Determine the [X, Y] coordinate at the center of the cell enclosing the given text.  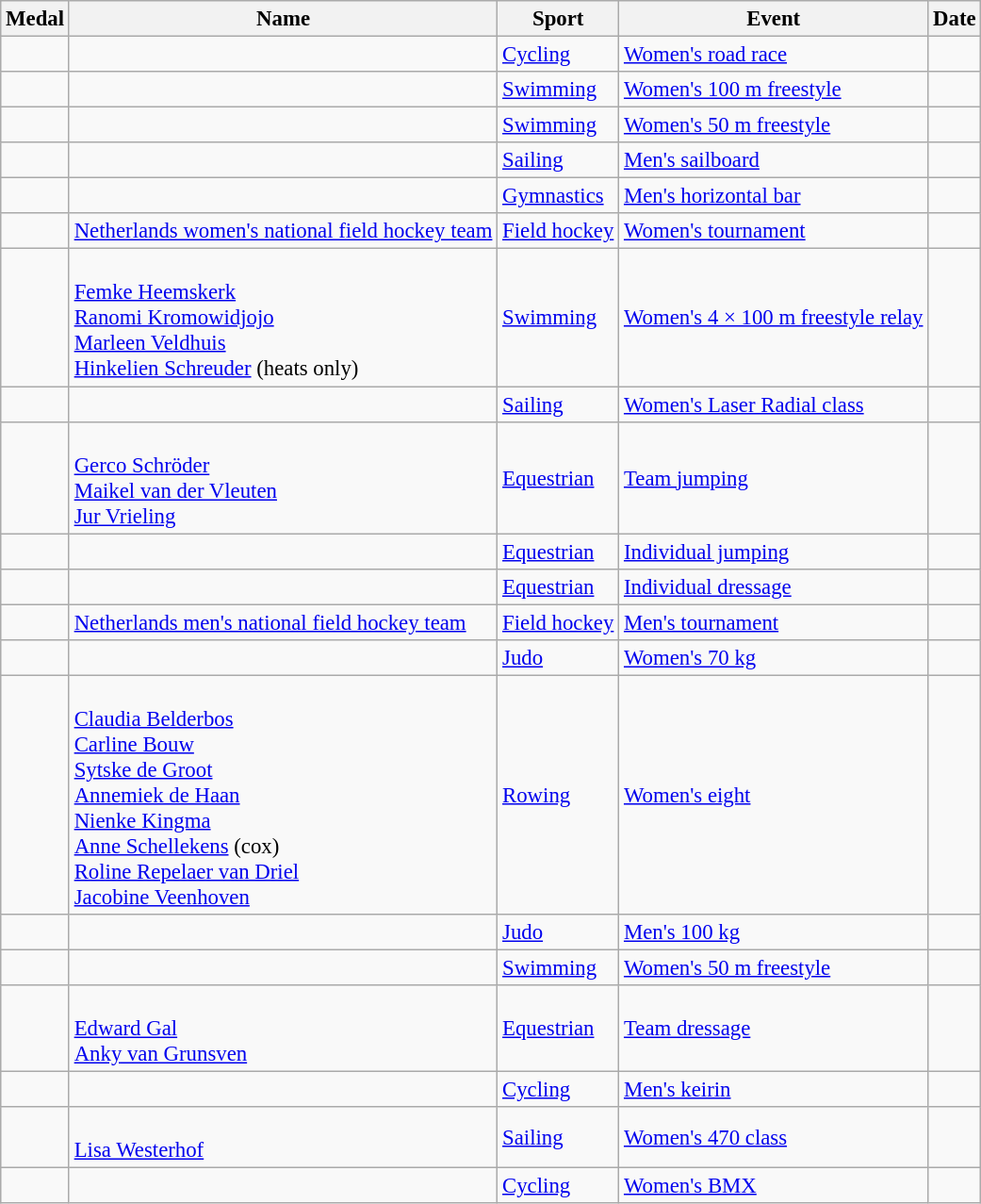
Event [774, 19]
Name [283, 19]
Date [955, 19]
Women's tournament [774, 231]
Women's road race [774, 55]
Women's 70 kg [774, 658]
Claudia BelderbosCarline BouwSytske de GrootAnnemiek de HaanNienke KingmaAnne Schellekens (cox)Roline Repelaer van DrielJacobine Veenhoven [283, 795]
Femke HeemskerkRanomi KromowidjojoMarleen VeldhuisHinkelien Schreuder (heats only) [283, 318]
Medal [36, 19]
Women's 4 × 100 m freestyle relay [774, 318]
Gerco SchröderMaikel van der VleutenJur Vrieling [283, 477]
Netherlands women's national field hockey team [283, 231]
Sport [558, 19]
Men's 100 kg [774, 932]
Men's horizontal bar [774, 196]
Women's 100 m freestyle [774, 90]
Individual jumping [774, 552]
Lisa Westerhof [283, 1137]
Gymnastics [558, 196]
Men's keirin [774, 1090]
Men's sailboard [774, 160]
Team dressage [774, 1029]
Individual dressage [774, 586]
Women's BMX [774, 1186]
Edward GalAnky van Grunsven [283, 1029]
Women's Laser Radial class [774, 404]
Women's 470 class [774, 1137]
Men's tournament [774, 622]
Netherlands men's national field hockey team [283, 622]
Women's eight [774, 795]
Team jumping [774, 477]
Rowing [558, 795]
